Pinpoint the cell where the given text exists, returning its [X, Y] midpoint coordinate. 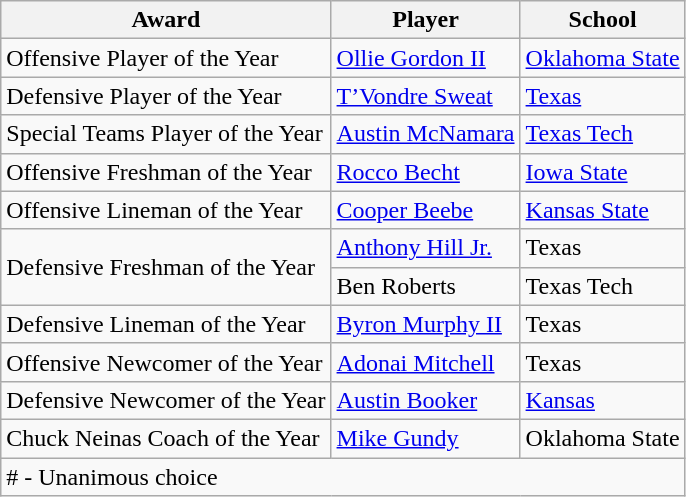
Offensive Player of the Year [166, 58]
Defensive Player of the Year [166, 96]
Defensive Lineman of the Year [166, 324]
T’Vondre Sweat [426, 96]
Rocco Becht [426, 172]
Iowa State [602, 172]
Ben Roberts [426, 286]
Offensive Newcomer of the Year [166, 362]
# - Unanimous choice [343, 477]
Chuck Neinas Coach of the Year [166, 438]
Cooper Beebe [426, 210]
Player [426, 20]
Ollie Gordon II [426, 58]
Special Teams Player of the Year [166, 134]
Byron Murphy II [426, 324]
Offensive Lineman of the Year [166, 210]
Kansas State [602, 210]
School [602, 20]
Defensive Freshman of the Year [166, 267]
Award [166, 20]
Austin McNamara [426, 134]
Anthony Hill Jr. [426, 248]
Kansas [602, 400]
Defensive Newcomer of the Year [166, 400]
Offensive Freshman of the Year [166, 172]
Mike Gundy [426, 438]
Austin Booker [426, 400]
Adonai Mitchell [426, 362]
